Identify which cell holds the provided text, then report its (X, Y) central coordinate. 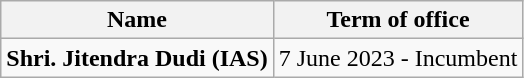
Term of office (398, 20)
Shri. Jitendra Dudi (IAS) (137, 58)
Name (137, 20)
7 June 2023 - Incumbent (398, 58)
